Extract the [X, Y] coordinate from the center of the cell holding the provided text.  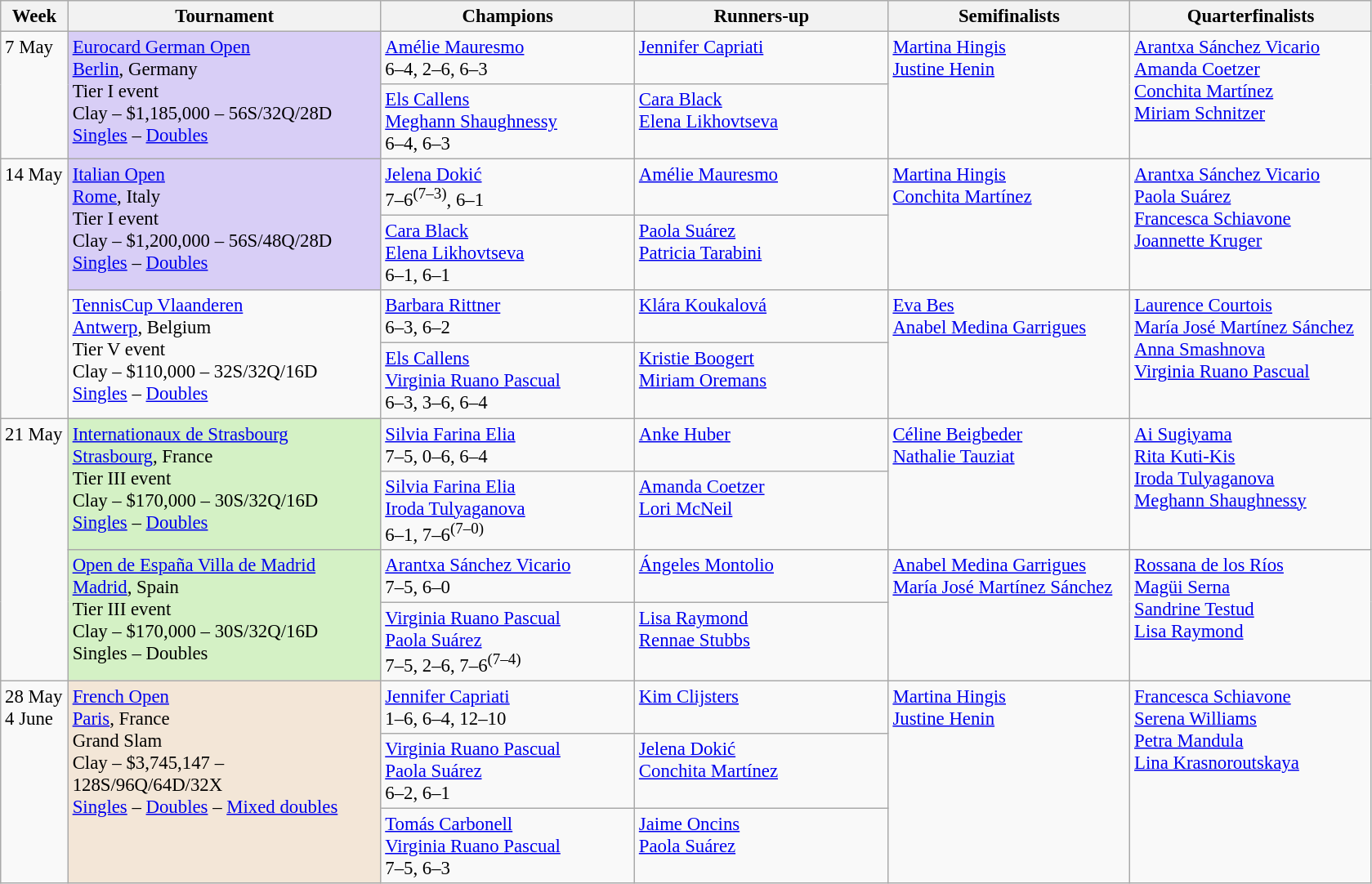
Kristie Boogert Miriam Oremans [762, 381]
Open de España Villa de Madrid Madrid, Spain Tier III event Clay – $170,000 – 30S/32Q/16DSingles – Doubles [224, 614]
Tournament [224, 16]
Amélie Mauresmo 6–4, 2–6, 6–3 [508, 59]
Céline Beigbeder Nathalie Tauziat [1009, 484]
French Open Paris, France Grand SlamClay – $3,745,147 – 128S/96Q/64D/32XSingles – Doubles – Mixed doubles [224, 782]
Eurocard German Open Berlin, Germany Tier I event Clay – $1,185,000 – 56S/32Q/28DSingles – Doubles [224, 96]
Els Callens Virginia Ruano Pascual 6–3, 3–6, 6–4 [508, 381]
Kim Clijsters [762, 708]
Jelena Dokić 7–6(7–3), 6–1 [508, 188]
Silvia Farina Elia Iroda Tulyaganova 6–1, 7–6(7–0) [508, 510]
Eva Bes Anabel Medina Garrigues [1009, 355]
Runners-up [762, 16]
Internationaux de Strasbourg Strasbourg, France Tier III event Clay – $170,000 – 30S/32Q/16DSingles – Doubles [224, 484]
Silvia Farina Elia 7–5, 0–6, 6–4 [508, 444]
Arantxa Sánchez Vicario Paola Suárez Francesca Schiavone Joannette Kruger [1251, 225]
Anke Huber [762, 444]
Virginia Ruano Pascual Paola Suárez 6–2, 6–1 [508, 771]
Jennifer Capriati [762, 59]
14 May [34, 289]
Arantxa Sánchez Vicario Amanda Coetzer Conchita Martínez Miriam Schnitzer [1251, 96]
Virginia Ruano Pascual Paola Suárez 7–5, 2–6, 7–6(7–4) [508, 641]
Jaime Oncins Paola Suárez [762, 846]
Anabel Medina Garrigues María José Martínez Sánchez [1009, 614]
Week [34, 16]
7 May [34, 96]
Jennifer Capriati 1–6, 6–4, 12–10 [508, 708]
Klára Koukalová [762, 317]
Rossana de los Ríos Magüi Serna Sandrine Testud Lisa Raymond [1251, 614]
Ángeles Montolio [762, 575]
Ai Sugiyama Rita Kuti-Kis Iroda Tulyaganova Meghann Shaughnessy [1251, 484]
TennisCup Vlaanderen Antwerp, Belgium Tier V event Clay – $110,000 – 32S/32Q/16DSingles – Doubles [224, 355]
Paola Suárez Patricia Tarabini [762, 253]
Lisa Raymond Rennae Stubbs [762, 641]
Els Callens Meghann Shaughnessy6–4, 6–3 [508, 122]
Laurence Courtois María José Martínez Sánchez Anna Smashnova Virginia Ruano Pascual [1251, 355]
Barbara Rittner 6–3, 6–2 [508, 317]
Cara Black Elena Likhovtseva6–1, 6–1 [508, 253]
Quarterfinalists [1251, 16]
Arantxa Sánchez Vicario 7–5, 6–0 [508, 575]
Tomás Carbonell Virginia Ruano Pascual 7–5, 6–3 [508, 846]
28 May4 June [34, 782]
Cara Black Elena Likhovtseva [762, 122]
Amélie Mauresmo [762, 188]
Francesca Schiavone Serena Williams Petra Mandula Lina Krasnoroutskaya [1251, 782]
Semifinalists [1009, 16]
21 May [34, 550]
Jelena Dokić Conchita Martínez [762, 771]
Italian Open Rome, Italy Tier I event Clay – $1,200,000 – 56S/48Q/28DSingles – Doubles [224, 225]
Amanda Coetzer Lori McNeil [762, 510]
Champions [508, 16]
Martina Hingis Conchita Martínez [1009, 225]
